Pinpoint the cell where the given text exists, returning its [X, Y] midpoint coordinate. 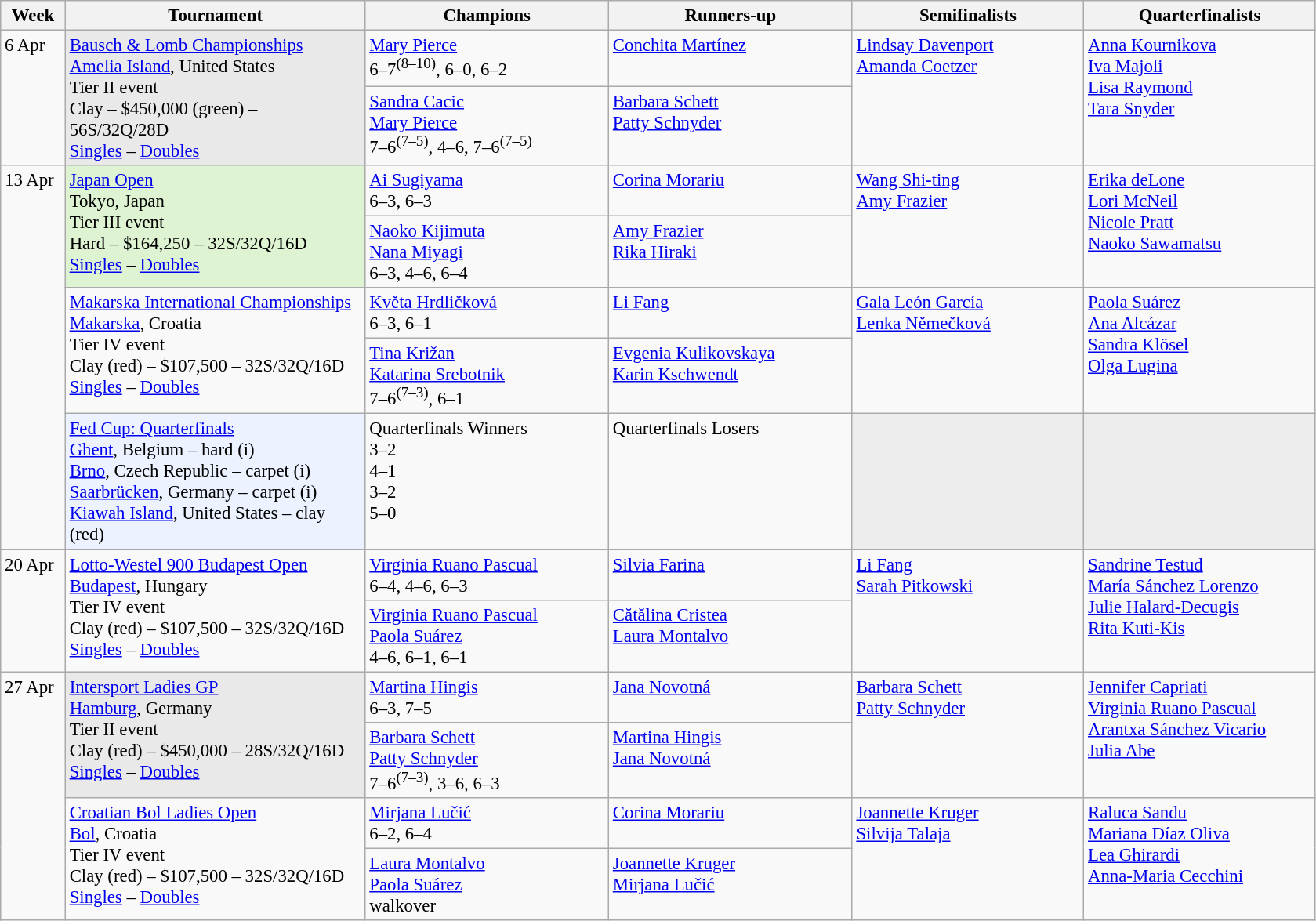
Ai Sugiyama6–3, 6–3 [488, 191]
Virginia Ruano Pascual Paola Suárez 4–6, 6–1, 6–1 [488, 636]
Croatian Bol Ladies OpenBol, Croatia Tier IV event Clay (red) – $107,500 – 32S/32Q/16D Singles – Doubles [215, 859]
Quarterfinals Winners 3–2 4–1 3–2 5–0 [488, 481]
Virginia Ruano Pascual6–4, 4–6, 6–3 [488, 575]
Paola Suárez Ana Alcázar Sandra Klösel Olga Lugina [1200, 351]
Amy Frazier Rika Hiraki [731, 252]
Jana Novotná [731, 698]
Li Fang Sarah Pitkowski [968, 611]
Gala León García Lenka Němečková [968, 351]
Mirjana Lučić6–2, 6–4 [488, 823]
Intersport Ladies GPHamburg, Germany Tier II event Clay (red) – $450,000 – 28S/32Q/16D Singles – Doubles [215, 735]
Tina Križan Katarina Srebotnik 7–6(7–3), 6–1 [488, 376]
Lotto-Westel 900 Budapest OpenBudapest, Hungary Tier IV event Clay (red) – $107,500 – 32S/32Q/16D Singles – Doubles [215, 611]
Cătălina Cristea Laura Montalvo [731, 636]
Quarterfinals Losers [731, 481]
Week [33, 16]
Evgenia Kulikovskaya Karin Kschwendt [731, 376]
Laura Montalvo Paola Suárezwalkover [488, 884]
Naoko Kijimuta Nana Miyagi 6–3, 4–6, 6–4 [488, 252]
13 Apr [33, 357]
Li Fang [731, 314]
Silvia Farina [731, 575]
Runners-up [731, 16]
27 Apr [33, 796]
Jennifer Capriati Virginia Ruano Pascual Arantxa Sánchez Vicario Julia Abe [1200, 735]
Mary Pierce6–7(8–10), 6–0, 6–2 [488, 59]
Barbara Schett Patty Schnyder 7–6(7–3), 3–6, 6–3 [488, 760]
Conchita Martínez [731, 59]
Quarterfinalists [1200, 16]
Wang Shi-ting Amy Frazier [968, 227]
Raluca Sandu Mariana Díaz Oliva Lea Ghirardi Anna-Maria Cecchini [1200, 859]
Joannette Kruger Mirjana Lučić [731, 884]
Sandra Cacic Mary Pierce 7–6(7–5), 4–6, 7–6(7–5) [488, 126]
Martina Hingis6–3, 7–5 [488, 698]
Champions [488, 16]
Lindsay Davenport Amanda Coetzer [968, 99]
Tournament [215, 16]
6 Apr [33, 99]
Joannette Kruger Silvija Talaja [968, 859]
Japan OpenTokyo, Japan Tier III event Hard – $164,250 – 32S/32Q/16D Singles – Doubles [215, 227]
Bausch & Lomb ChampionshipsAmelia Island, United States Tier II event Clay – $450,000 (green) – 56S/32Q/28D Singles – Doubles [215, 99]
Anna Kournikova Iva Majoli Lisa Raymond Tara Snyder [1200, 99]
Makarska International ChampionshipsMakarska, Croatia Tier IV event Clay (red) – $107,500 – 32S/32Q/16D Singles – Doubles [215, 351]
Sandrine Testud María Sánchez Lorenzo Julie Halard-Decugis Rita Kuti-Kis [1200, 611]
20 Apr [33, 611]
Semifinalists [968, 16]
Květa Hrdličková6–3, 6–1 [488, 314]
Erika deLone Lori McNeil Nicole Pratt Naoko Sawamatsu [1200, 227]
Martina Hingis Jana Novotná [731, 760]
